Return [X, Y] of the center of cell containing provided text 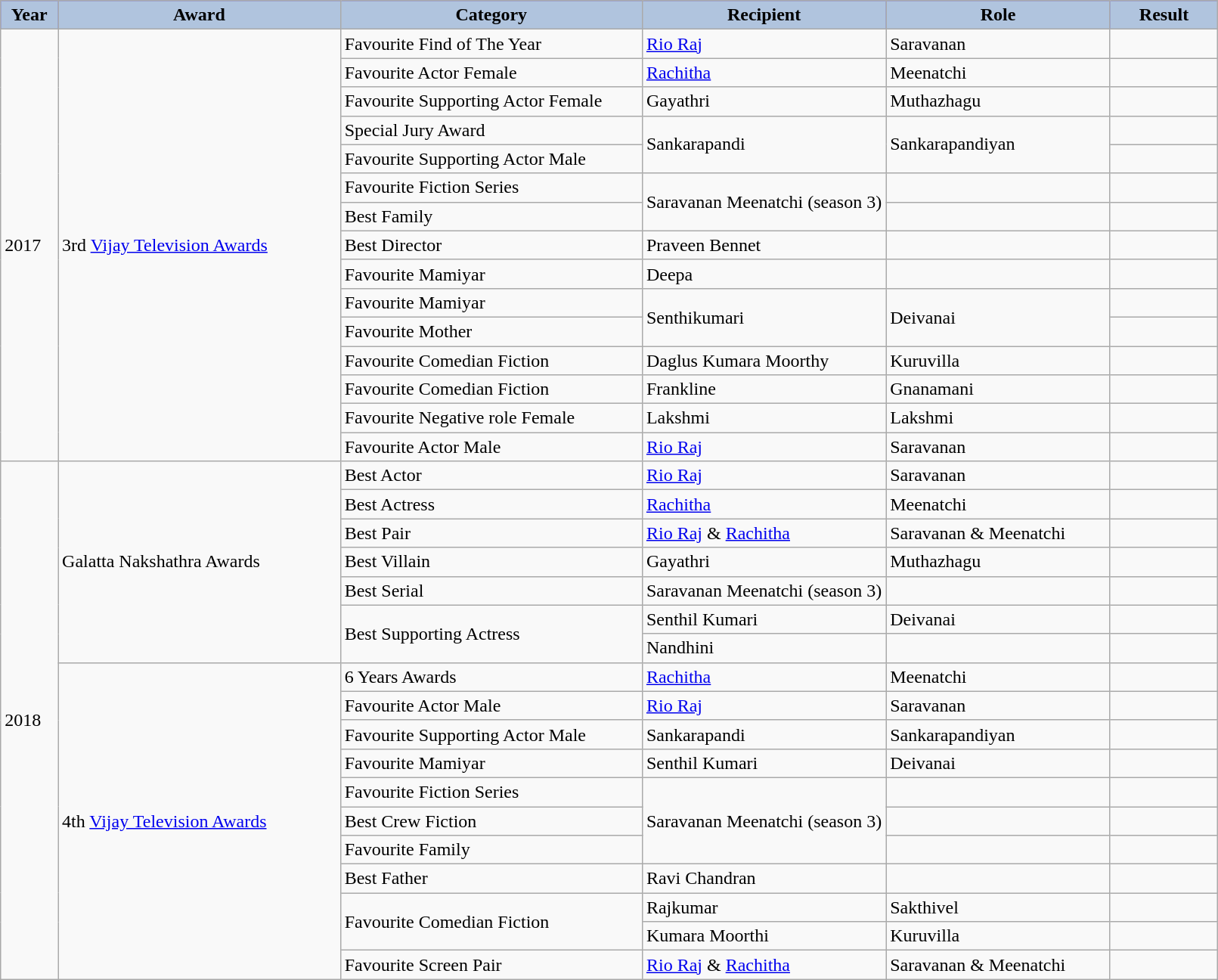
Recipient [764, 15]
Result [1164, 15]
Ravi Chandran [764, 879]
Daglus Kumara Moorthy [764, 361]
Senthikumari [764, 317]
Favourite Screen Pair [491, 965]
Rajkumar [764, 907]
3rd Vijay Television Awards [200, 245]
Favourite Supporting Actor Female [491, 101]
Best Pair [491, 533]
Favourite Negative role Female [491, 418]
Best Villain [491, 562]
4th Vijay Television Awards [200, 821]
2017 [29, 245]
6 Years Awards [491, 677]
Kumara Moorthi [764, 936]
Nandhini [764, 648]
Best Actress [491, 504]
Year [29, 15]
Best Family [491, 216]
Best Crew Fiction [491, 820]
Sakthivel [998, 907]
Category [491, 15]
Award [200, 15]
Favourite Family [491, 850]
Gnanamani [998, 389]
2018 [29, 720]
Favourite Actor Female [491, 73]
Best Supporting Actress [491, 634]
Frankline [764, 389]
Best Actor [491, 476]
Best Father [491, 879]
Galatta Nakshathra Awards [200, 562]
Deepa [764, 274]
Favourite Mother [491, 331]
Praveen Bennet [764, 245]
Favourite Find of The Year [491, 44]
Special Jury Award [491, 130]
Best Serial [491, 591]
Best Director [491, 245]
Role [998, 15]
